Determine the [X, Y] coordinate at the center of the cell enclosing the given text.  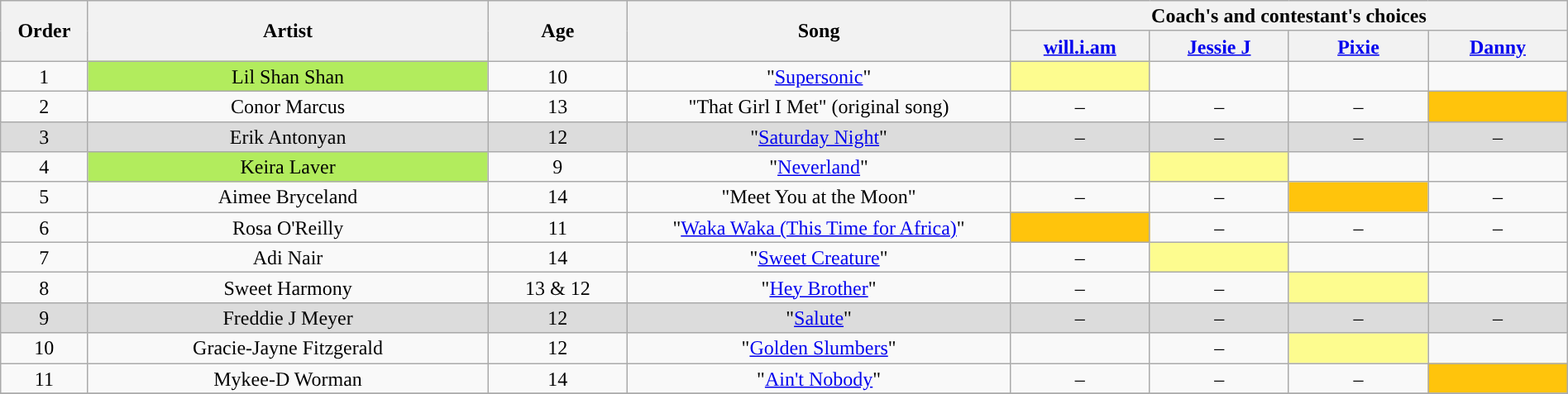
8 [45, 287]
Pixie [1358, 46]
2 [45, 106]
13 [557, 106]
13 & 12 [557, 287]
Sweet Harmony [288, 287]
Coach's and contestant's choices [1289, 17]
"Neverland" [819, 167]
"Meet You at the Moon" [819, 197]
"Waka Waka (This Time for Africa)" [819, 228]
6 [45, 228]
"Golden Slumbers" [819, 349]
Mykee-D Worman [288, 378]
"Saturday Night" [819, 137]
"Salute" [819, 317]
"That Girl I Met" (original song) [819, 106]
Adi Nair [288, 258]
Rosa O'Reilly [288, 228]
Freddie J Meyer [288, 317]
"Sweet Creature" [819, 258]
will.i.am [1080, 46]
Jessie J [1219, 46]
"Supersonic" [819, 76]
Erik Antonyan [288, 137]
Artist [288, 31]
Danny [1499, 46]
Conor Marcus [288, 106]
Lil Shan Shan [288, 76]
5 [45, 197]
1 [45, 76]
Aimee Bryceland [288, 197]
"Hey Brother" [819, 287]
Song [819, 31]
Keira Laver [288, 167]
Gracie-Jayne Fitzgerald [288, 349]
7 [45, 258]
Age [557, 31]
Order [45, 31]
"Ain't Nobody" [819, 378]
4 [45, 167]
3 [45, 137]
